Search for the cell housing the specified text and yield its [X, Y] center coordinate. 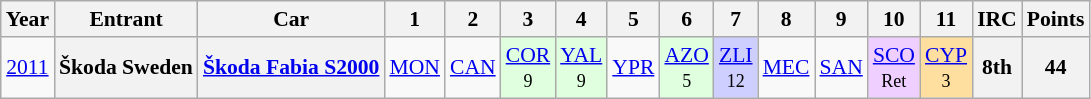
5 [633, 19]
ZLI12 [736, 68]
4 [581, 19]
MON [414, 68]
AZO5 [686, 68]
10 [894, 19]
6 [686, 19]
2 [473, 19]
Points [1056, 19]
8 [786, 19]
3 [528, 19]
Entrant [126, 19]
COR9 [528, 68]
SAN [840, 68]
Year [28, 19]
44 [1056, 68]
1 [414, 19]
7 [736, 19]
MEC [786, 68]
Škoda Fabia S2000 [291, 68]
Škoda Sweden [126, 68]
11 [946, 19]
2011 [28, 68]
9 [840, 19]
YAL9 [581, 68]
8th [997, 68]
SCORet [894, 68]
IRC [997, 19]
CAN [473, 68]
Car [291, 19]
YPR [633, 68]
CYP3 [946, 68]
